From the cell containing the given text, extract its center point as (X, Y) coordinate. 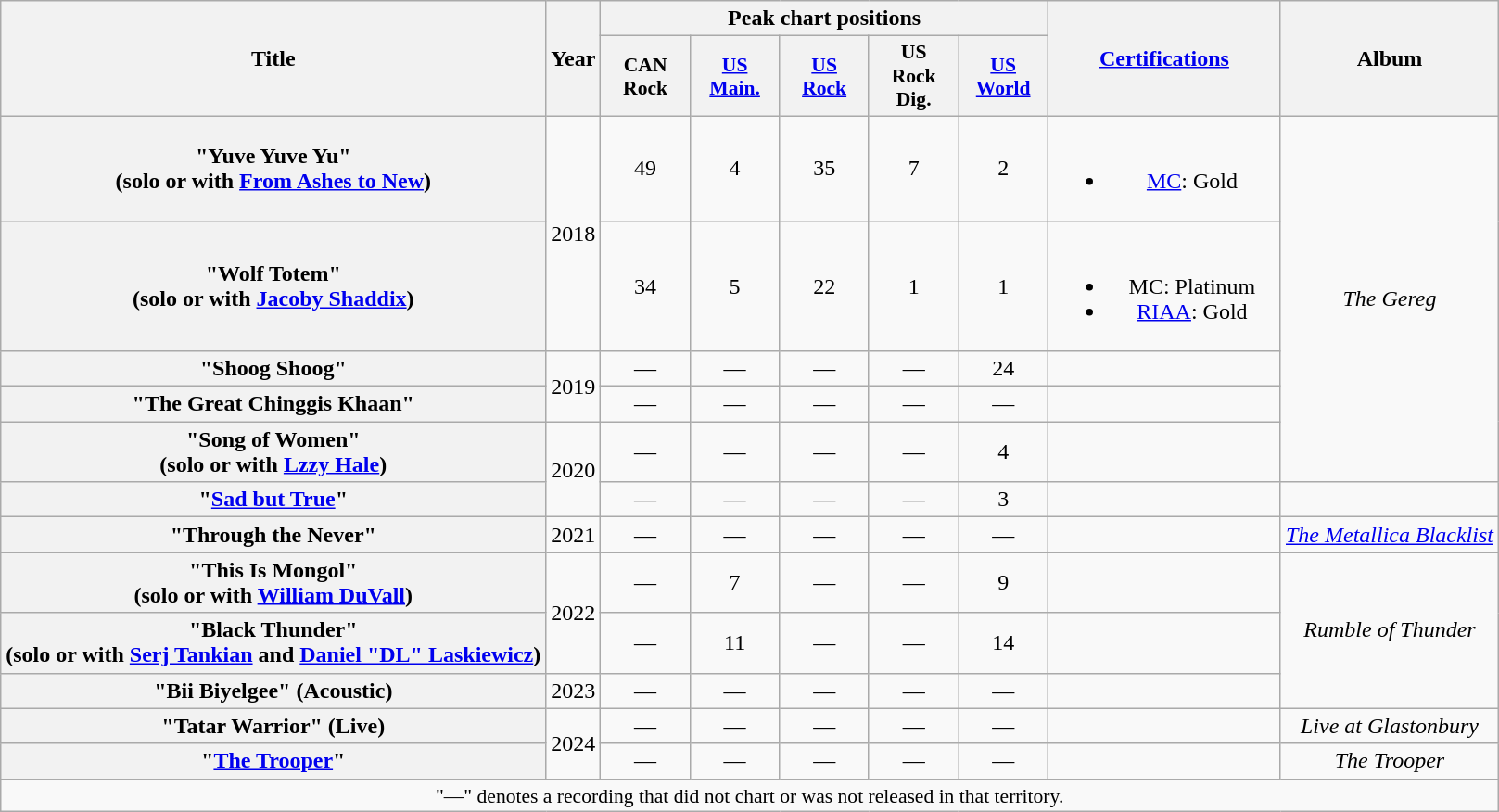
14 (1003, 643)
The Metallica Blacklist (1389, 535)
USWorld (1003, 76)
USMain. (734, 76)
22 (825, 285)
"Song of Women"(solo or with Lzzy Hale) (273, 452)
2023 (573, 691)
Certifications (1164, 59)
"This Is Mongol"(solo or with William DuVall) (273, 582)
"Sad but True" (273, 500)
MC: Gold (1164, 169)
"Yuve Yuve Yu"(solo or with From Ashes to New) (273, 169)
Year (573, 59)
Live at Glastonbury (1389, 726)
Album (1389, 59)
2024 (573, 743)
The Gereg (1389, 298)
2022 (573, 613)
2020 (573, 469)
3 (1003, 500)
MC: PlatinumRIAA: Gold (1164, 285)
USRockDig. (914, 76)
CANRock (645, 76)
Title (273, 59)
34 (645, 285)
"Wolf Totem"(solo or with Jacoby Shaddix) (273, 285)
"The Trooper" (273, 761)
5 (734, 285)
"Tatar Warrior" (Live) (273, 726)
35 (825, 169)
2019 (573, 387)
9 (1003, 582)
The Trooper (1389, 761)
"Bii Biyelgee" (Acoustic) (273, 691)
"Black Thunder"(solo or with Serj Tankian and Daniel "DL" Laskiewicz) (273, 643)
24 (1003, 369)
"Shoog Shoog" (273, 369)
"The Great Chinggis Khaan" (273, 404)
49 (645, 169)
Rumble of Thunder (1389, 630)
"—" denotes a recording that did not chart or was not released in that territory. (750, 795)
USRock (825, 76)
Peak chart positions (825, 19)
2 (1003, 169)
2021 (573, 535)
2018 (573, 234)
11 (734, 643)
"Through the Never" (273, 535)
